From the cell containing the given text, extract its center point as (x, y) coordinate. 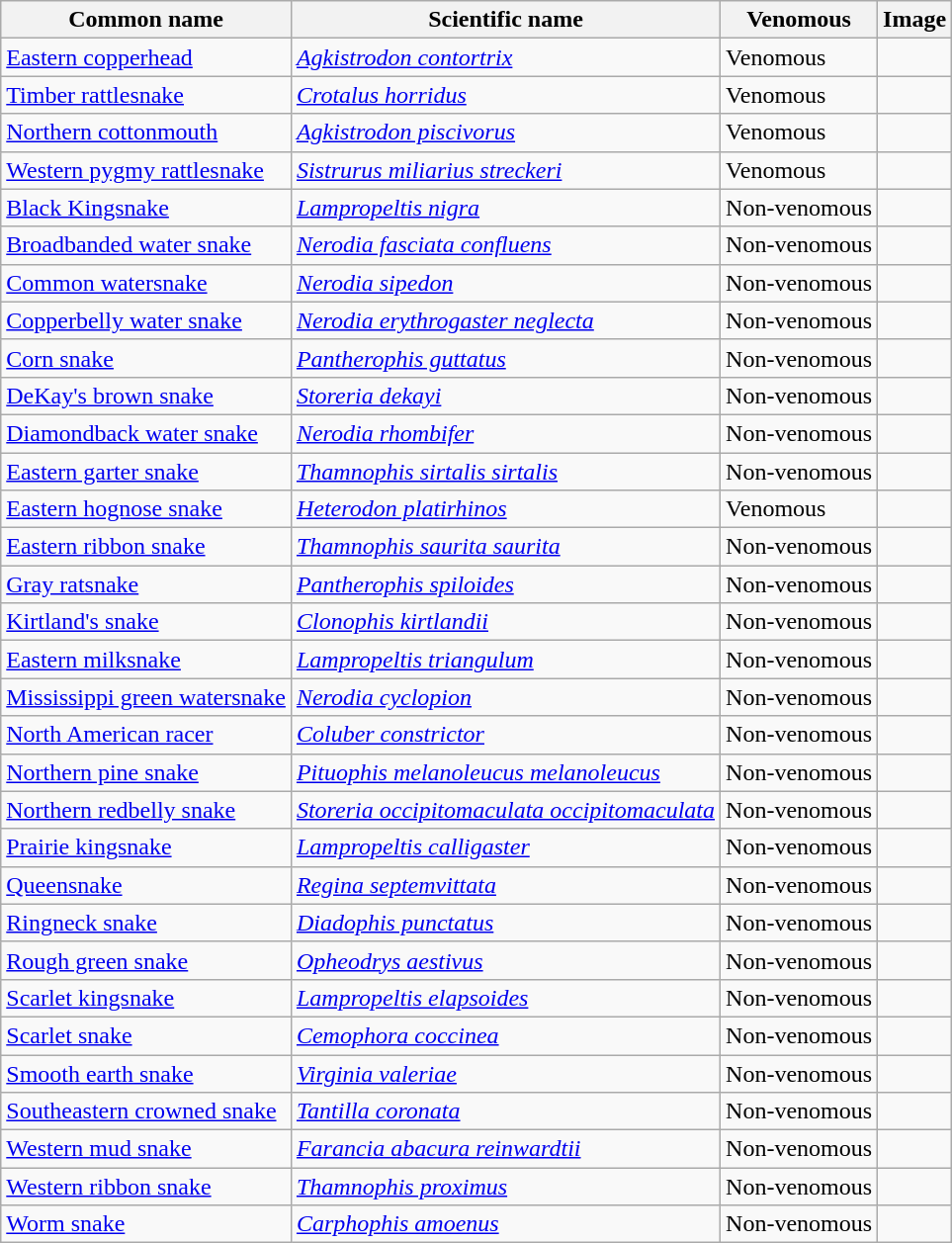
Kirtland's snake (146, 622)
Northern cottonmouth (146, 133)
Heterodon platirhinos (505, 509)
Nerodia fasciata confluens (505, 245)
Regina septemvittata (505, 885)
Coluber constrictor (505, 735)
Carphophis amoenus (505, 1224)
Clonophis kirtlandii (505, 622)
Eastern hognose snake (146, 509)
Sistrurus miliarius streckeri (505, 170)
North American racer (146, 735)
Rough green snake (146, 960)
Common name (146, 20)
Pantherophis spiloides (505, 584)
Broadbanded water snake (146, 245)
Diamondback water snake (146, 433)
Northern pine snake (146, 772)
Image (915, 20)
Tantilla coronata (505, 1111)
Ringneck snake (146, 923)
Virginia valeriae (505, 1073)
Nerodia rhombifer (505, 433)
Lampropeltis elapsoides (505, 998)
Crotalus horridus (505, 95)
Eastern ribbon snake (146, 547)
Nerodia cyclopion (505, 697)
Eastern milksnake (146, 660)
Western pygmy rattlesnake (146, 170)
Northern redbelly snake (146, 810)
Smooth earth snake (146, 1073)
Western ribbon snake (146, 1187)
Gray ratsnake (146, 584)
Lampropeltis triangulum (505, 660)
Nerodia erythrogaster neglecta (505, 320)
Nerodia sipedon (505, 283)
Western mud snake (146, 1149)
Thamnophis proximus (505, 1187)
Opheodrys aestivus (505, 960)
Timber rattlesnake (146, 95)
Common watersnake (146, 283)
Scarlet snake (146, 1035)
Mississippi green watersnake (146, 697)
Copperbelly water snake (146, 320)
Agkistrodon piscivorus (505, 133)
Scarlet kingsnake (146, 998)
Lampropeltis nigra (505, 208)
Prairie kingsnake (146, 847)
Agkistrodon contortrix (505, 57)
Pantherophis guttatus (505, 358)
Thamnophis sirtalis sirtalis (505, 472)
Cemophora coccinea (505, 1035)
Queensnake (146, 885)
Black Kingsnake (146, 208)
Worm snake (146, 1224)
Farancia abacura reinwardtii (505, 1149)
Storeria dekayi (505, 396)
Corn snake (146, 358)
Diadophis punctatus (505, 923)
Southeastern crowned snake (146, 1111)
Scientific name (505, 20)
Pituophis melanoleucus melanoleucus (505, 772)
Eastern garter snake (146, 472)
Storeria occipitomaculata occipitomaculata (505, 810)
Lampropeltis calligaster (505, 847)
Eastern copperhead (146, 57)
Thamnophis saurita saurita (505, 547)
DeKay's brown snake (146, 396)
